Extract the [X, Y] coordinate from the center of the cell holding the provided text.  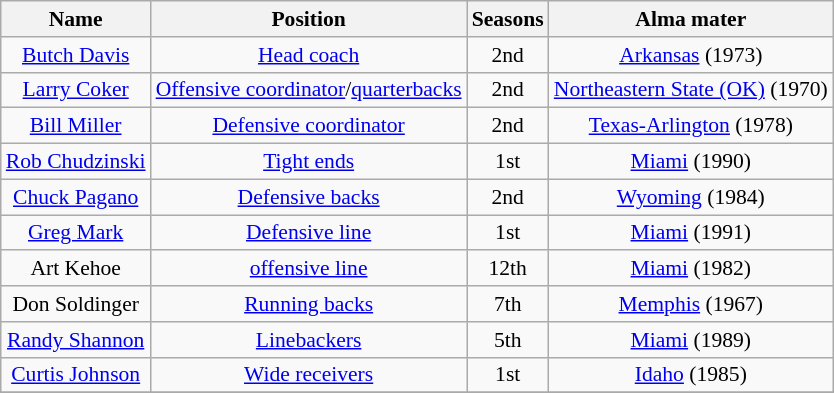
Art Kehoe [76, 269]
Idaho (1985) [691, 375]
Chuck Pagano [76, 197]
Wyoming (1984) [691, 197]
Memphis (1967) [691, 304]
Tight ends [309, 162]
Miami (1982) [691, 269]
Running backs [309, 304]
Defensive coordinator [309, 126]
Defensive line [309, 233]
5th [508, 340]
Miami (1990) [691, 162]
Linebackers [309, 340]
offensive line [309, 269]
Butch Davis [76, 55]
Northeastern State (OK) (1970) [691, 90]
Position [309, 19]
Curtis Johnson [76, 375]
Arkansas (1973) [691, 55]
Randy Shannon [76, 340]
Seasons [508, 19]
Offensive coordinator/quarterbacks [309, 90]
Miami (1991) [691, 233]
Wide receivers [309, 375]
Bill Miller [76, 126]
Alma mater [691, 19]
Texas-Arlington (1978) [691, 126]
Name [76, 19]
Greg Mark [76, 233]
Larry Coker [76, 90]
7th [508, 304]
Rob Chudzinski [76, 162]
Defensive backs [309, 197]
12th [508, 269]
Head coach [309, 55]
Miami (1989) [691, 340]
Don Soldinger [76, 304]
